Scan for the cell matching the given text and deliver its (x, y) coordinate at center. 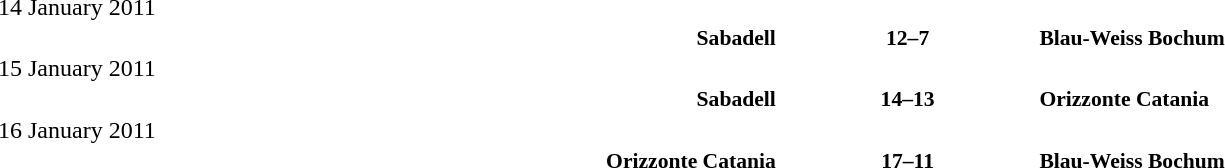
14–13 (908, 99)
12–7 (908, 38)
